Pinpoint the cell where the given text exists, returning its (X, Y) midpoint coordinate. 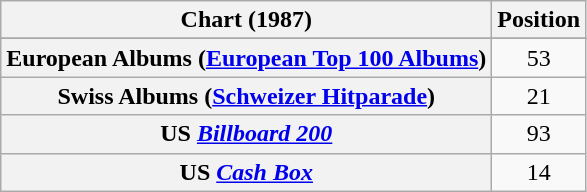
Position (539, 20)
Swiss Albums (Schweizer Hitparade) (246, 96)
US Cash Box (246, 172)
14 (539, 172)
93 (539, 134)
European Albums (European Top 100 Albums) (246, 58)
US Billboard 200 (246, 134)
21 (539, 96)
53 (539, 58)
Chart (1987) (246, 20)
